Extract the [X, Y] coordinate from the center of the cell holding the provided text.  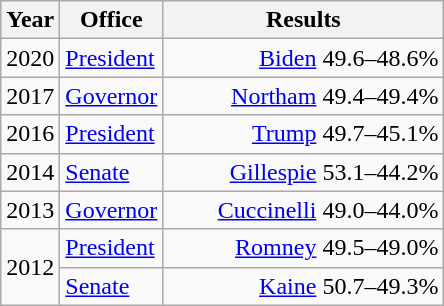
2017 [30, 96]
Biden 49.6–48.6% [304, 58]
Trump 49.7–45.1% [304, 134]
2016 [30, 134]
Gillespie 53.1–44.2% [304, 172]
2020 [30, 58]
2013 [30, 210]
2014 [30, 172]
Cuccinelli 49.0–44.0% [304, 210]
Office [112, 20]
Kaine 50.7–49.3% [304, 286]
2012 [30, 267]
Northam 49.4–49.4% [304, 96]
Year [30, 20]
Romney 49.5–49.0% [304, 248]
Results [304, 20]
